Find where the given text appears and provide that cell's center as (x, y) coordinate. 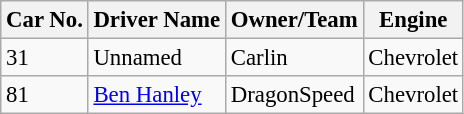
Unnamed (156, 58)
DragonSpeed (294, 95)
31 (44, 58)
Engine (413, 20)
Driver Name (156, 20)
Ben Hanley (156, 95)
Carlin (294, 58)
81 (44, 95)
Car No. (44, 20)
Owner/Team (294, 20)
